Locate the cell with the specified text and output its (X, Y) center coordinate. 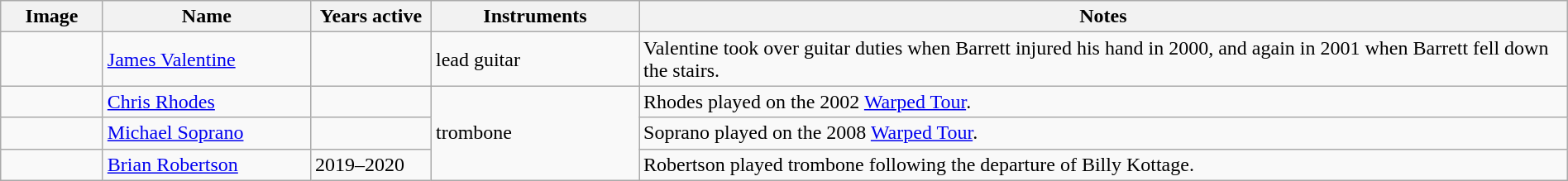
Notes (1103, 17)
lead guitar (534, 60)
Valentine took over guitar duties when Barrett injured his hand in 2000, and again in 2001 when Barrett fell down the stairs. (1103, 60)
Brian Robertson (207, 164)
Instruments (534, 17)
Name (207, 17)
trombone (534, 133)
Michael Soprano (207, 133)
Chris Rhodes (207, 102)
Soprano played on the 2008 Warped Tour. (1103, 133)
Rhodes played on the 2002 Warped Tour. (1103, 102)
Image (52, 17)
Robertson played trombone following the departure of Billy Kottage. (1103, 164)
2019–2020 (370, 164)
James Valentine (207, 60)
Years active (370, 17)
